Return the [x, y] coordinate for the center point of the cell that contains the specified text.  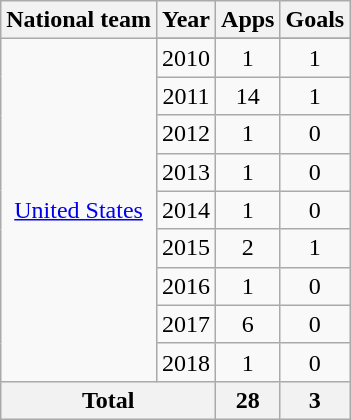
14 [248, 96]
2017 [186, 324]
2010 [186, 58]
2018 [186, 362]
3 [315, 400]
Apps [248, 20]
2012 [186, 134]
2016 [186, 286]
2014 [186, 210]
Total [108, 400]
Year [186, 20]
2011 [186, 96]
Goals [315, 20]
2013 [186, 172]
28 [248, 400]
National team [79, 20]
6 [248, 324]
United States [79, 210]
2 [248, 248]
2015 [186, 248]
